From the cell containing the given text, extract its center point as (X, Y) coordinate. 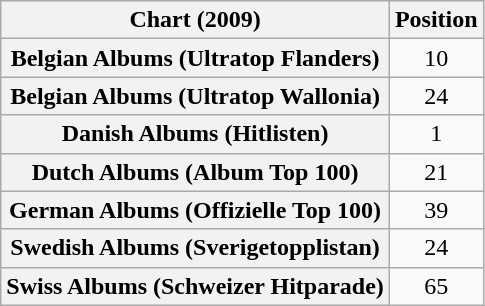
Swedish Albums (Sverigetopplistan) (196, 248)
Belgian Albums (Ultratop Flanders) (196, 58)
German Albums (Offizielle Top 100) (196, 210)
Belgian Albums (Ultratop Wallonia) (196, 96)
65 (436, 286)
1 (436, 134)
Danish Albums (Hitlisten) (196, 134)
Dutch Albums (Album Top 100) (196, 172)
39 (436, 210)
Chart (2009) (196, 20)
10 (436, 58)
Swiss Albums (Schweizer Hitparade) (196, 286)
21 (436, 172)
Position (436, 20)
